Extract the [x, y] coordinate from the center of the cell holding the provided text.  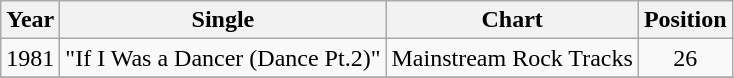
Mainstream Rock Tracks [512, 58]
Chart [512, 20]
26 [685, 58]
"If I Was a Dancer (Dance Pt.2)" [223, 58]
1981 [30, 58]
Year [30, 20]
Single [223, 20]
Position [685, 20]
